Find where the given text appears and provide that cell's center as (X, Y) coordinate. 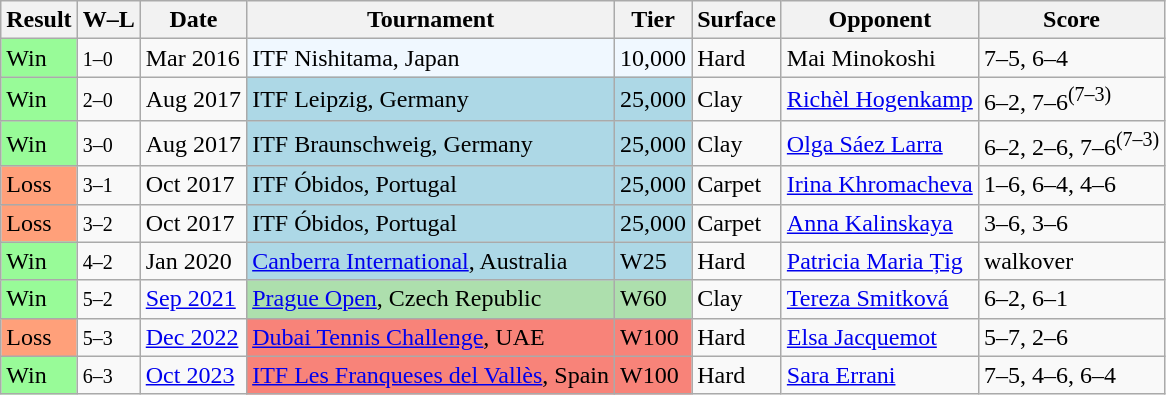
Opponent (880, 20)
7–5, 6–4 (1071, 58)
Tier (654, 20)
5–2 (108, 299)
Score (1071, 20)
3–0 (108, 144)
Jan 2020 (193, 261)
Surface (737, 20)
Olga Sáez Larra (880, 144)
Oct 2023 (193, 375)
6–3 (108, 375)
Canberra International, Australia (431, 261)
Dubai Tennis Challenge, UAE (431, 337)
Patricia Maria Țig (880, 261)
ITF Braunschweig, Germany (431, 144)
7–5, 4–6, 6–4 (1071, 375)
6–2, 7–6(7–3) (1071, 100)
W60 (654, 299)
Prague Open, Czech Republic (431, 299)
Mar 2016 (193, 58)
Richèl Hogenkamp (880, 100)
Tournament (431, 20)
W–L (108, 20)
Irina Khromacheva (880, 185)
W25 (654, 261)
Dec 2022 (193, 337)
Sep 2021 (193, 299)
walkover (1071, 261)
ITF Les Franqueses del Vallès, Spain (431, 375)
Tereza Smitková (880, 299)
Sara Errani (880, 375)
Anna Kalinskaya (880, 223)
ITF Nishitama, Japan (431, 58)
Result (39, 20)
6–2, 6–1 (1071, 299)
10,000 (654, 58)
3–6, 3–6 (1071, 223)
1–6, 6–4, 4–6 (1071, 185)
5–7, 2–6 (1071, 337)
4–2 (108, 261)
5–3 (108, 337)
1–0 (108, 58)
Mai Minokoshi (880, 58)
6–2, 2–6, 7–6(7–3) (1071, 144)
Date (193, 20)
3–1 (108, 185)
ITF Leipzig, Germany (431, 100)
3–2 (108, 223)
Elsa Jacquemot (880, 337)
2–0 (108, 100)
